Identify which cell holds the provided text, then report its (X, Y) central coordinate. 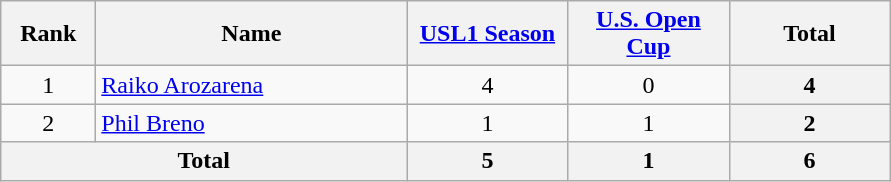
0 (648, 85)
U.S. Open Cup (648, 34)
Name (252, 34)
Raiko Arozarena (252, 85)
Phil Breno (252, 123)
5 (488, 161)
USL1 Season (488, 34)
Rank (48, 34)
6 (810, 161)
